Scan for the cell matching the given text and deliver its [X, Y] coordinate at center. 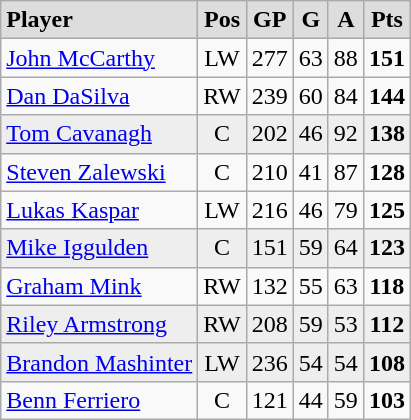
Player [100, 20]
103 [386, 400]
44 [310, 400]
121 [270, 400]
87 [346, 172]
144 [386, 96]
Tom Cavanagh [100, 134]
Brandon Mashinter [100, 362]
79 [346, 210]
239 [270, 96]
88 [346, 58]
92 [346, 134]
41 [310, 172]
Riley Armstrong [100, 324]
60 [310, 96]
John McCarthy [100, 58]
236 [270, 362]
Pos [222, 20]
64 [346, 248]
G [310, 20]
123 [386, 248]
53 [346, 324]
55 [310, 286]
202 [270, 134]
84 [346, 96]
Lukas Kaspar [100, 210]
118 [386, 286]
138 [386, 134]
108 [386, 362]
Benn Ferriero [100, 400]
Dan DaSilva [100, 96]
112 [386, 324]
128 [386, 172]
GP [270, 20]
216 [270, 210]
208 [270, 324]
132 [270, 286]
125 [386, 210]
Graham Mink [100, 286]
210 [270, 172]
277 [270, 58]
Mike Iggulden [100, 248]
Steven Zalewski [100, 172]
A [346, 20]
Pts [386, 20]
